For the text-containing cell, return its midpoint in (X, Y) coordinate format. 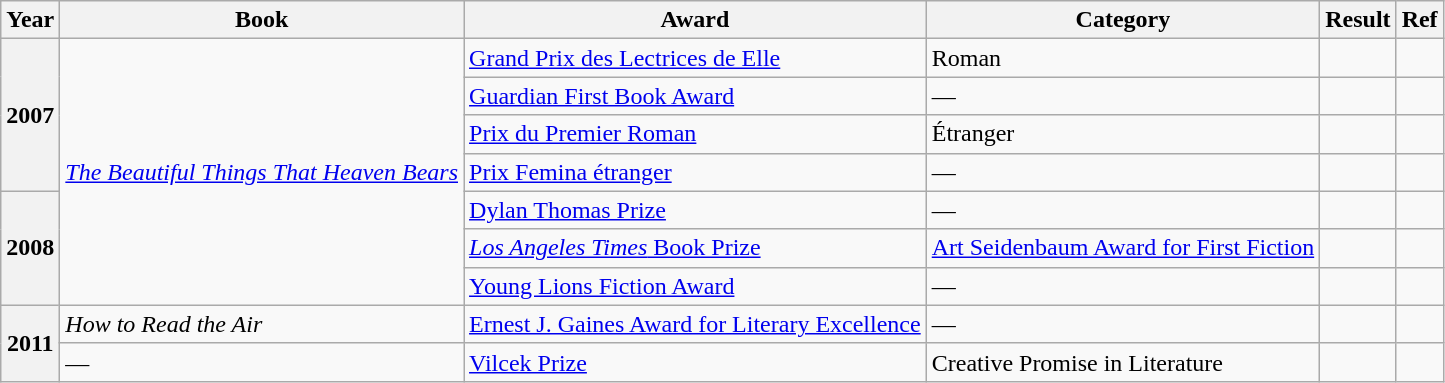
Étranger (1122, 134)
Vilcek Prize (696, 362)
Roman (1122, 58)
2007 (30, 115)
Year (30, 20)
Dylan Thomas Prize (696, 210)
The Beautiful Things That Heaven Bears (262, 172)
Prix Femina étranger (696, 172)
Art Seidenbaum Award for First Fiction (1122, 248)
Prix du Premier Roman (696, 134)
2011 (30, 343)
How to Read the Air (262, 324)
2008 (30, 248)
Young Lions Fiction Award (696, 286)
Los Angeles Times Book Prize (696, 248)
Book (262, 20)
Guardian First Book Award (696, 96)
Ref (1420, 20)
Creative Promise in Literature (1122, 362)
Ernest J. Gaines Award for Literary Excellence (696, 324)
Grand Prix des Lectrices de Elle (696, 58)
Category (1122, 20)
Result (1358, 20)
Award (696, 20)
